Identify which cell holds the provided text, then report its (X, Y) central coordinate. 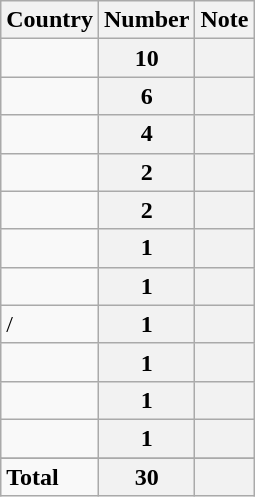
Number (146, 20)
4 (146, 134)
/ (50, 324)
30 (146, 477)
Total (50, 477)
Country (50, 20)
Note (224, 20)
10 (146, 58)
6 (146, 96)
